Provide the [X, Y] coordinate of the cell's center where the given text is located.  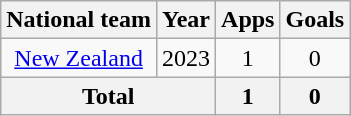
New Zealand [79, 58]
Goals [315, 20]
Apps [248, 20]
2023 [186, 58]
Year [186, 20]
National team [79, 20]
Total [108, 96]
